From the cell containing the given text, extract its center point as (X, Y) coordinate. 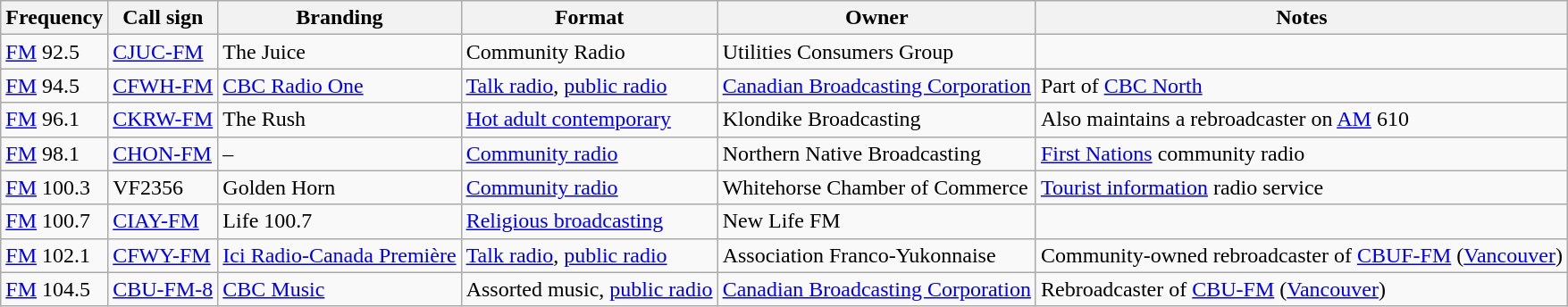
CFWH-FM (163, 86)
Northern Native Broadcasting (876, 153)
Golden Horn (340, 187)
CBU-FM-8 (163, 289)
– (340, 153)
Rebroadcaster of CBU-FM (Vancouver) (1301, 289)
CBC Music (340, 289)
FM 98.1 (55, 153)
Tourist information radio service (1301, 187)
Association Franco-Yukonnaise (876, 255)
Frequency (55, 18)
Notes (1301, 18)
Format (590, 18)
FM 102.1 (55, 255)
Ici Radio-Canada Première (340, 255)
Religious broadcasting (590, 221)
CBC Radio One (340, 86)
Utilities Consumers Group (876, 52)
Community-owned rebroadcaster of CBUF-FM (Vancouver) (1301, 255)
The Rush (340, 120)
Klondike Broadcasting (876, 120)
First Nations community radio (1301, 153)
CHON-FM (163, 153)
CKRW-FM (163, 120)
Also maintains a rebroadcaster on AM 610 (1301, 120)
FM 92.5 (55, 52)
Community Radio (590, 52)
FM 96.1 (55, 120)
Part of CBC North (1301, 86)
FM 94.5 (55, 86)
FM 100.7 (55, 221)
VF2356 (163, 187)
Whitehorse Chamber of Commerce (876, 187)
Life 100.7 (340, 221)
CJUC-FM (163, 52)
Call sign (163, 18)
The Juice (340, 52)
Hot adult contemporary (590, 120)
Branding (340, 18)
CIAY-FM (163, 221)
New Life FM (876, 221)
Assorted music, public radio (590, 289)
CFWY-FM (163, 255)
FM 104.5 (55, 289)
Owner (876, 18)
FM 100.3 (55, 187)
